Return [x, y] of the center of cell containing provided text 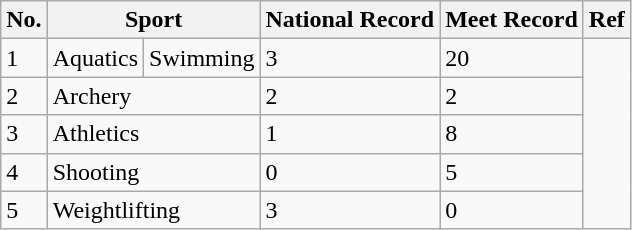
Meet Record [512, 20]
No. [24, 20]
Ref [606, 20]
20 [512, 58]
Aquatics [95, 58]
Swimming [202, 58]
Archery [154, 96]
Shooting [154, 172]
National Record [350, 20]
Athletics [154, 134]
8 [512, 134]
4 [24, 172]
Weightlifting [154, 210]
Sport [154, 20]
